Pinpoint the cell where the given text exists, returning its [X, Y] midpoint coordinate. 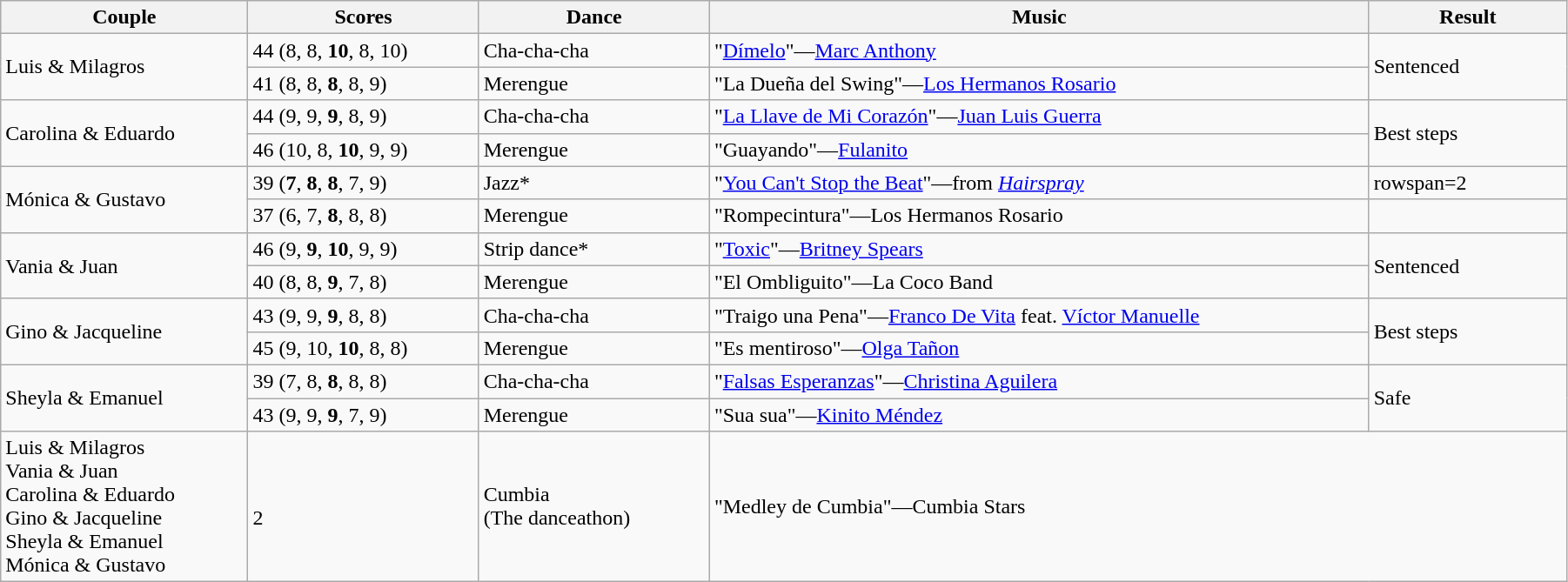
Luis & Milagros [124, 67]
"El Ombliguito"—La Coco Band [1039, 282]
"You Can't Stop the Beat"—from Hairspray [1039, 183]
41 (8, 8, 8, 8, 9) [364, 84]
"Dímelo"—Marc Anthony [1039, 50]
Mónica & Gustavo [124, 199]
"Sua sua"—Kinito Méndez [1039, 415]
Cumbia(The danceathon) [593, 506]
"Traigo una Pena"—Franco De Vita feat. Víctor Manuelle [1039, 315]
Scores [364, 17]
Result [1467, 17]
rowspan=2 [1467, 183]
Dance [593, 17]
Couple [124, 17]
"La Llave de Mi Corazón"—Juan Luis Guerra [1039, 117]
"Medley de Cumbia"—Cumbia Stars [1138, 506]
39 (7, 8, 8, 7, 9) [364, 183]
Gino & Jacqueline [124, 331]
Sheyla & Emanuel [124, 398]
Safe [1467, 398]
"Guayando"—Fulanito [1039, 150]
Music [1039, 17]
Carolina & Eduardo [124, 133]
"Es mentiroso"—Olga Tañon [1039, 348]
Luis & MilagrosVania & JuanCarolina & EduardoGino & JacquelineSheyla & EmanuelMónica & Gustavo [124, 506]
"Rompecintura"—Los Hermanos Rosario [1039, 216]
2 [364, 506]
40 (8, 8, 9, 7, 8) [364, 282]
"Toxic"—Britney Spears [1039, 249]
37 (6, 7, 8, 8, 8) [364, 216]
"Falsas Esperanzas"—Christina Aguilera [1039, 381]
39 (7, 8, 8, 8, 8) [364, 381]
43 (9, 9, 9, 7, 9) [364, 415]
Strip dance* [593, 249]
44 (9, 9, 9, 8, 9) [364, 117]
46 (10, 8, 10, 9, 9) [364, 150]
Vania & Juan [124, 265]
44 (8, 8, 10, 8, 10) [364, 50]
"La Dueña del Swing"—Los Hermanos Rosario [1039, 84]
45 (9, 10, 10, 8, 8) [364, 348]
43 (9, 9, 9, 8, 8) [364, 315]
Jazz* [593, 183]
46 (9, 9, 10, 9, 9) [364, 249]
